Capture the cell that displays the provided text and extract its (x, y) central coordinate. 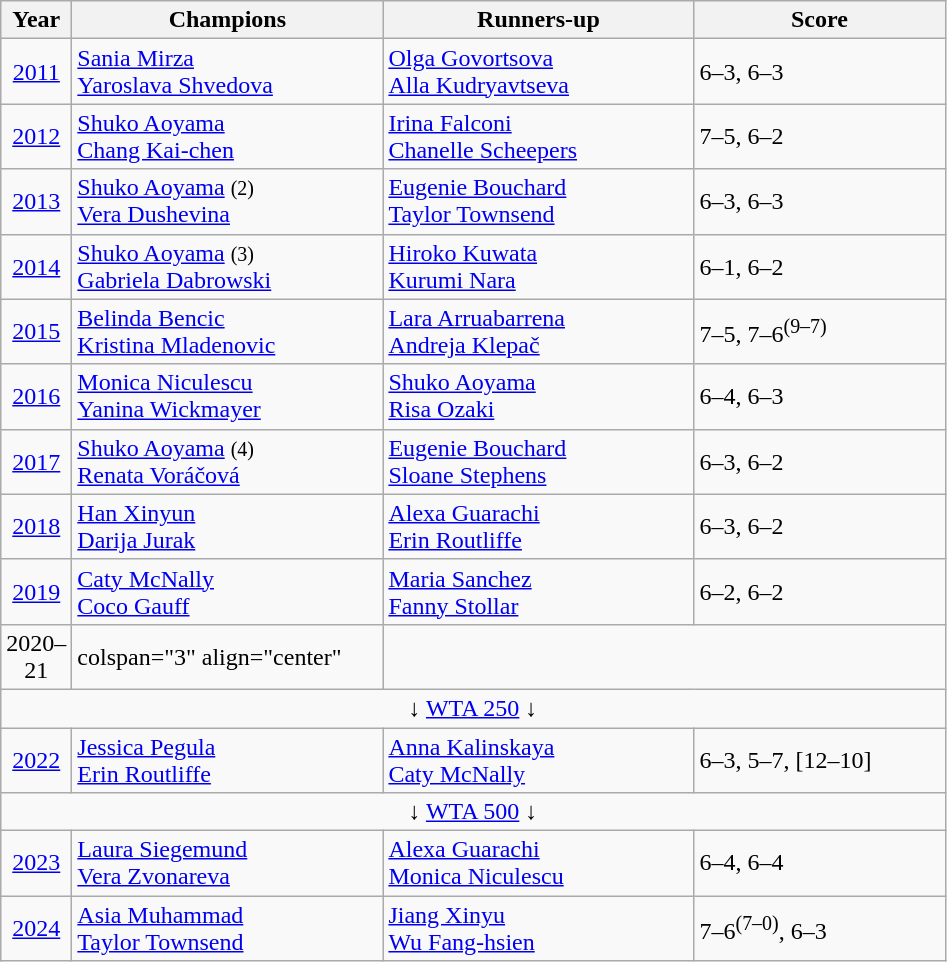
Han Xinyun Darija Jurak (228, 526)
Shuko Aoyama (2) Vera Dushevina (228, 202)
Jiang Xinyu Wu Fang-hsien (538, 928)
Anna Kalinskaya Caty McNally (538, 760)
Alexa Guarachi Monica Niculescu (538, 864)
2014 (36, 266)
2020–21 (36, 656)
Shuko Aoyama (3) Gabriela Dabrowski (228, 266)
Year (36, 20)
Shuko Aoyama (4) Renata Voráčová (228, 462)
Shuko Aoyama Chang Kai-chen (228, 136)
2018 (36, 526)
2013 (36, 202)
Shuko Aoyama Risa Ozaki (538, 396)
2017 (36, 462)
Olga Govortsova Alla Kudryavtseva (538, 72)
Score (820, 20)
2022 (36, 760)
Maria Sanchez Fanny Stollar (538, 592)
Eugenie Bouchard Sloane Stephens (538, 462)
6–1, 6–2 (820, 266)
7–6(7–0), 6–3 (820, 928)
Irina Falconi Chanelle Scheepers (538, 136)
Alexa Guarachi Erin Routliffe (538, 526)
7–5, 6–2 (820, 136)
↓ WTA 500 ↓ (473, 812)
2012 (36, 136)
Eugenie Bouchard Taylor Townsend (538, 202)
Laura Siegemund Vera Zvonareva (228, 864)
2015 (36, 332)
6–3, 5–7, [12–10] (820, 760)
Jessica Pegula Erin Routliffe (228, 760)
2023 (36, 864)
Champions (228, 20)
6–4, 6–3 (820, 396)
↓ WTA 250 ↓ (473, 708)
Runners-up (538, 20)
7–5, 7–6(9–7) (820, 332)
2016 (36, 396)
6–2, 6–2 (820, 592)
Hiroko Kuwata Kurumi Nara (538, 266)
Belinda Bencic Kristina Mladenovic (228, 332)
Monica Niculescu Yanina Wickmayer (228, 396)
Sania Mirza Yaroslava Shvedova (228, 72)
Asia Muhammad Taylor Townsend (228, 928)
Lara Arruabarrena Andreja Klepač (538, 332)
2024 (36, 928)
2019 (36, 592)
6–4, 6–4 (820, 864)
2011 (36, 72)
colspan="3" align="center" (228, 656)
Caty McNally Coco Gauff (228, 592)
